Return (x, y) of the center of cell containing provided text 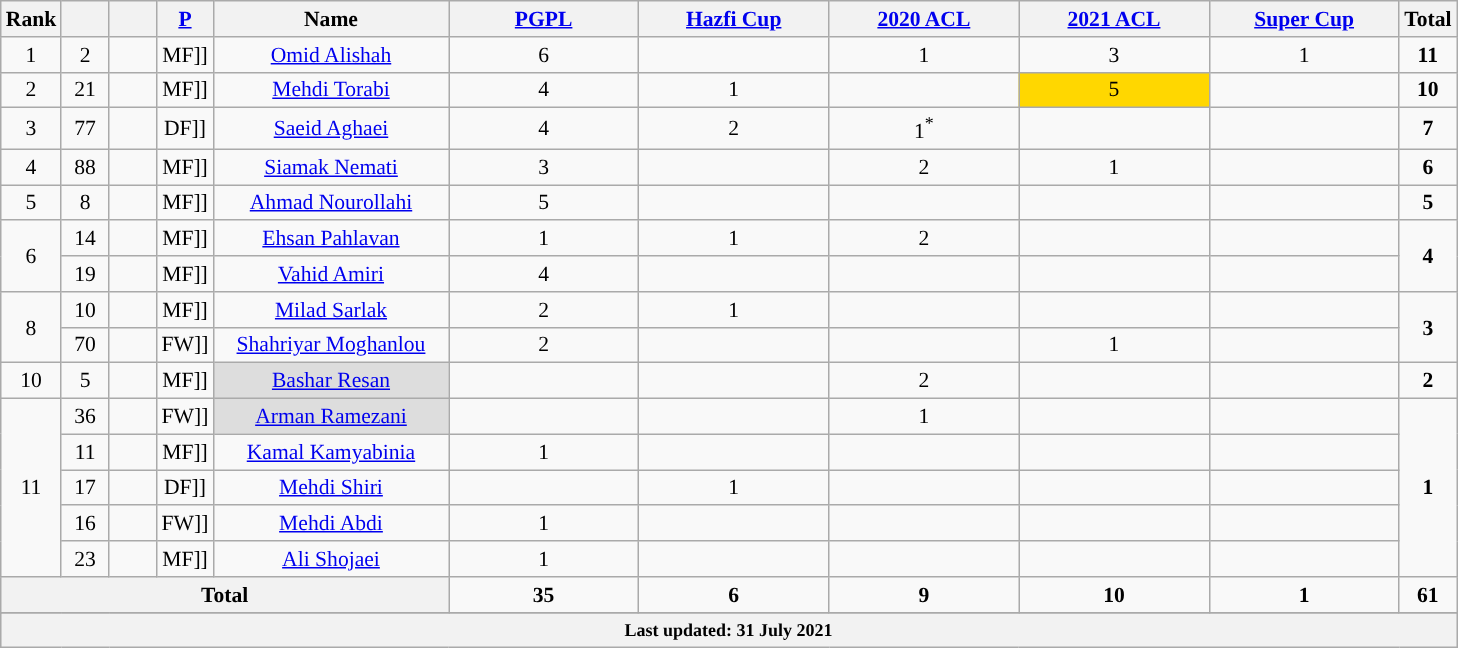
Ahmad Nourollahi (330, 203)
Name (330, 19)
Ali Shojaei (330, 559)
Kamal Kamyabinia (330, 452)
77 (85, 128)
88 (85, 167)
35 (544, 595)
Shahriyar Moghanlou (330, 345)
70 (85, 345)
36 (85, 417)
Hazfi Cup (734, 19)
Rank (32, 19)
17 (85, 488)
19 (85, 274)
7 (1428, 128)
Mehdi Shiri (330, 488)
Arman Ramezani (330, 417)
61 (1428, 595)
Last updated: 31 July 2021 (729, 630)
Super Cup (1304, 19)
Bashar Resan (330, 381)
1* (924, 128)
9 (924, 595)
2020 ACL (924, 19)
Ehsan Pahlavan (330, 239)
Milad Sarlak (330, 310)
Mehdi Torabi (330, 90)
Mehdi Abdi (330, 524)
P (186, 19)
Siamak Nemati (330, 167)
Omid Alishah (330, 55)
PGPL (544, 19)
21 (85, 90)
Vahid Amiri (330, 274)
Saeid Aghaei (330, 128)
16 (85, 524)
14 (85, 239)
2021 ACL (1114, 19)
23 (85, 559)
